Return [x, y] of the center of cell containing provided text 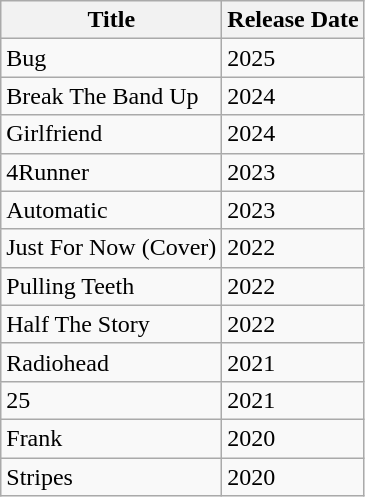
2025 [293, 58]
Break The Band Up [112, 96]
Automatic [112, 210]
Frank [112, 438]
25 [112, 400]
Half The Story [112, 324]
Title [112, 20]
Bug [112, 58]
4Runner [112, 172]
Girlfriend [112, 134]
Stripes [112, 477]
Just For Now (Cover) [112, 248]
Release Date [293, 20]
Radiohead [112, 362]
Pulling Teeth [112, 286]
